Return the [x, y] coordinate for the center point of the cell that contains the specified text.  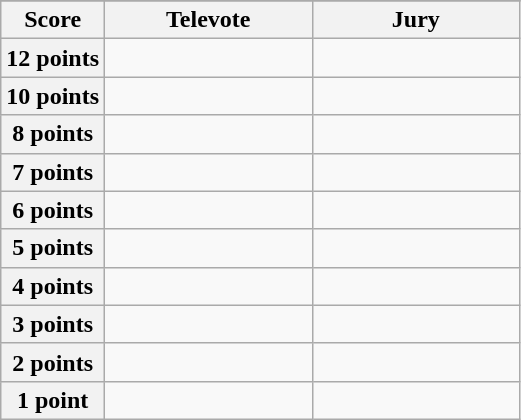
12 points [53, 58]
2 points [53, 362]
1 point [53, 400]
10 points [53, 96]
Televote [209, 20]
Score [53, 20]
5 points [53, 248]
3 points [53, 324]
6 points [53, 210]
Jury [416, 20]
8 points [53, 134]
4 points [53, 286]
7 points [53, 172]
